Return (x, y) of the center of cell containing provided text 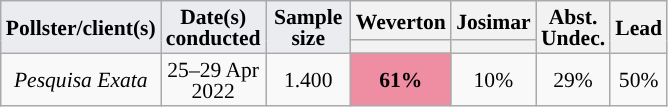
10% (494, 79)
50% (638, 79)
Sample size (308, 27)
25–29 Apr 2022 (214, 79)
1.400 (308, 79)
Josimar (494, 20)
29% (573, 79)
Weverton (401, 20)
Lead (638, 27)
Date(s) conducted (214, 27)
61% (401, 79)
Pollster/client(s) (81, 27)
Pesquisa Exata (81, 79)
Abst.Undec. (573, 27)
